Extract the [X, Y] coordinate from the center of the cell holding the provided text.  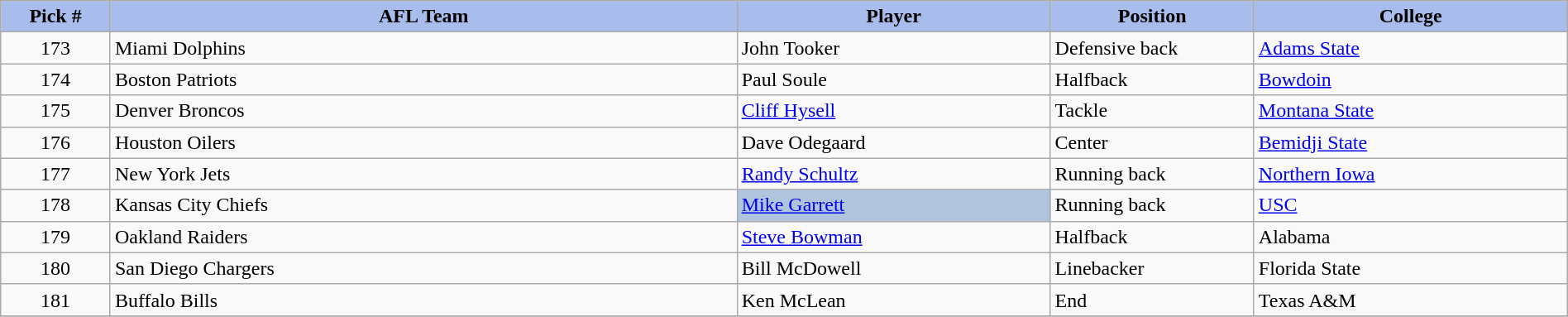
Bill McDowell [893, 268]
Alabama [1411, 237]
180 [56, 268]
Tackle [1152, 111]
Position [1152, 17]
End [1152, 300]
Adams State [1411, 48]
173 [56, 48]
Miami Dolphins [423, 48]
Northern Iowa [1411, 174]
Steve Bowman [893, 237]
Denver Broncos [423, 111]
Player [893, 17]
177 [56, 174]
Pick # [56, 17]
AFL Team [423, 17]
College [1411, 17]
Kansas City Chiefs [423, 205]
Buffalo Bills [423, 300]
174 [56, 79]
Montana State [1411, 111]
Boston Patriots [423, 79]
New York Jets [423, 174]
Florida State [1411, 268]
USC [1411, 205]
Linebacker [1152, 268]
John Tooker [893, 48]
179 [56, 237]
181 [56, 300]
Randy Schultz [893, 174]
Texas A&M [1411, 300]
Ken McLean [893, 300]
Cliff Hysell [893, 111]
Houston Oilers [423, 142]
Defensive back [1152, 48]
San Diego Chargers [423, 268]
Mike Garrett [893, 205]
Dave Odegaard [893, 142]
Bowdoin [1411, 79]
175 [56, 111]
Center [1152, 142]
178 [56, 205]
Bemidji State [1411, 142]
Oakland Raiders [423, 237]
176 [56, 142]
Paul Soule [893, 79]
